Find where the given text appears and provide that cell's center as [x, y] coordinate. 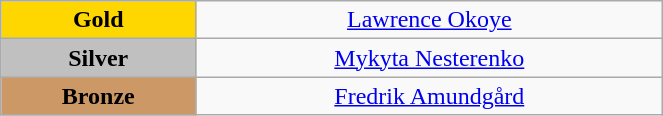
Silver [98, 58]
Gold [98, 20]
Bronze [98, 96]
Mykyta Nesterenko [430, 58]
Fredrik Amundgård [430, 96]
Lawrence Okoye [430, 20]
